Scan for the cell matching the given text and deliver its (X, Y) coordinate at center. 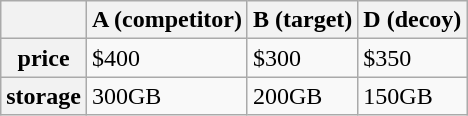
150GB (412, 96)
$350 (412, 58)
300GB (166, 96)
$400 (166, 58)
B (target) (302, 20)
storage (44, 96)
$300 (302, 58)
D (decoy) (412, 20)
price (44, 58)
A (competitor) (166, 20)
200GB (302, 96)
